For the text-containing cell, return its midpoint in (X, Y) coordinate format. 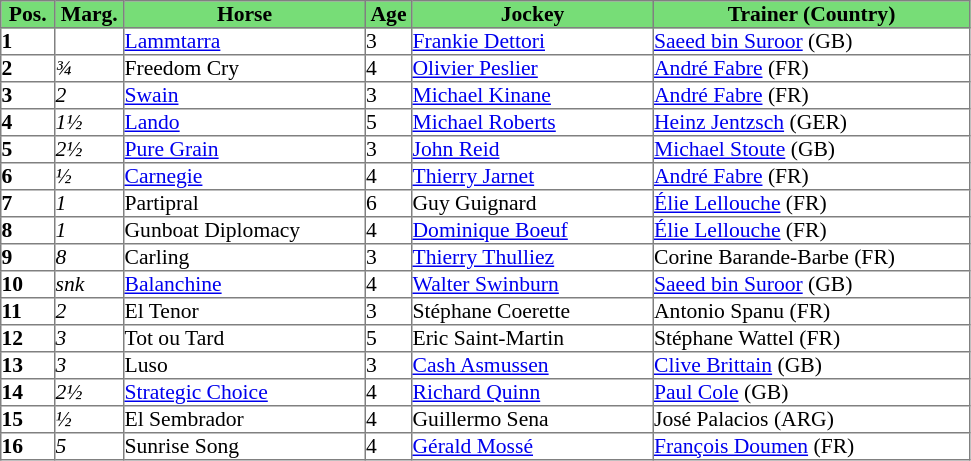
Michael Roberts (533, 122)
14 (28, 392)
Trainer (Country) (811, 14)
Carnegie (245, 176)
15 (28, 420)
El Sembrador (245, 420)
Partipral (245, 204)
Corine Barande-Barbe (FR) (811, 258)
11 (28, 312)
Olivier Peslier (533, 68)
snk (90, 284)
Tot ou Tard (245, 338)
Carling (245, 258)
Marg. (90, 14)
Clive Brittain (GB) (811, 366)
Antonio Spanu (FR) (811, 312)
Pure Grain (245, 150)
7 (28, 204)
Stéphane Wattel (FR) (811, 338)
Sunrise Song (245, 446)
François Doumen (FR) (811, 446)
Gérald Mossé (533, 446)
Balanchine (245, 284)
Lammtarra (245, 42)
El Tenor (245, 312)
Guy Guignard (533, 204)
Guillermo Sena (533, 420)
Paul Cole (GB) (811, 392)
Horse (245, 14)
Dominique Boeuf (533, 230)
Pos. (28, 14)
Thierry Jarnet (533, 176)
John Reid (533, 150)
10 (28, 284)
Lando (245, 122)
¾ (90, 68)
Michael Stoute (GB) (811, 150)
Strategic Choice (245, 392)
1½ (90, 122)
José Palacios (ARG) (811, 420)
Michael Kinane (533, 96)
9 (28, 258)
Frankie Dettori (533, 42)
Heinz Jentzsch (GER) (811, 122)
Cash Asmussen (533, 366)
Gunboat Diplomacy (245, 230)
Thierry Thulliez (533, 258)
Stéphane Coerette (533, 312)
Swain (245, 96)
16 (28, 446)
Freedom Cry (245, 68)
12 (28, 338)
Richard Quinn (533, 392)
13 (28, 366)
Age (388, 14)
Eric Saint-Martin (533, 338)
Walter Swinburn (533, 284)
Jockey (533, 14)
Luso (245, 366)
